Return the (X, Y) coordinate for the center point of the cell that contains the specified text.  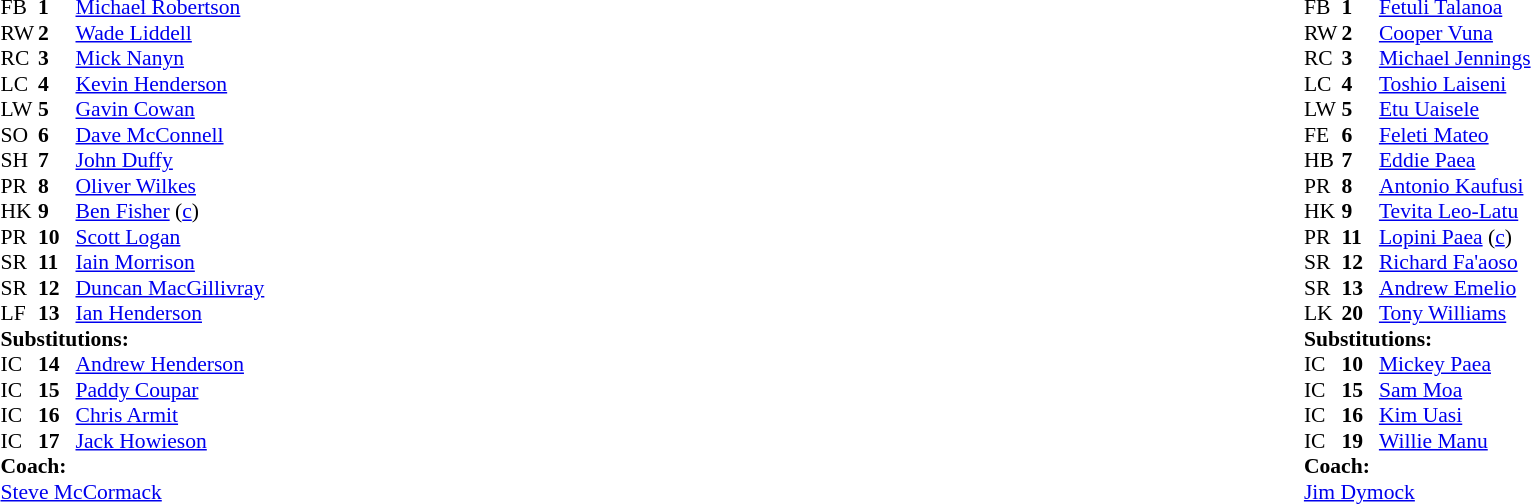
17 (57, 441)
20 (1360, 313)
LF (19, 313)
Etu Uaisele (1455, 109)
Paddy Coupar (170, 390)
John Duffy (170, 161)
Antonio Kaufusi (1455, 186)
Eddie Paea (1455, 161)
Oliver Wilkes (170, 186)
Cooper Vuna (1455, 33)
Chris Armit (170, 415)
Gavin Cowan (170, 109)
Sam Moa (1455, 390)
19 (1360, 441)
Tevita Leo-Latu (1455, 211)
Wade Liddell (170, 33)
Kim Uasi (1455, 415)
SH (19, 161)
Tony Williams (1455, 313)
Michael Jennings (1455, 59)
Ian Henderson (170, 313)
Willie Manu (1455, 441)
Mick Nanyn (170, 59)
HB (1323, 161)
Dave McConnell (170, 135)
Feleti Mateo (1455, 135)
FE (1323, 135)
Andrew Emelio (1455, 288)
Scott Logan (170, 237)
Richard Fa'aoso (1455, 263)
Ben Fisher (c) (170, 211)
Mickey Paea (1455, 365)
Duncan MacGillivray (170, 288)
Toshio Laiseni (1455, 84)
Iain Morrison (170, 263)
Kevin Henderson (170, 84)
Lopini Paea (c) (1455, 237)
14 (57, 365)
LK (1323, 313)
Andrew Henderson (170, 365)
SO (19, 135)
Jack Howieson (170, 441)
